Return (X, Y) of the center of cell containing provided text 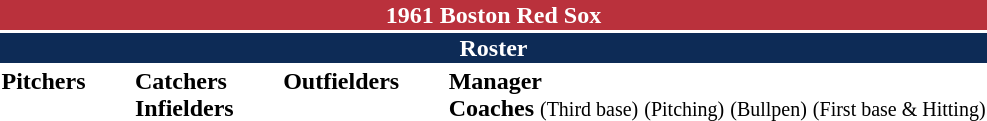
Roster (494, 48)
1961 Boston Red Sox (494, 15)
